Pinpoint the cell where the given text exists, returning its (X, Y) midpoint coordinate. 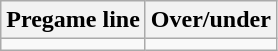
Pregame line (74, 20)
Over/under (210, 20)
